Provide the (x, y) coordinate of the cell's center where the given text is located.  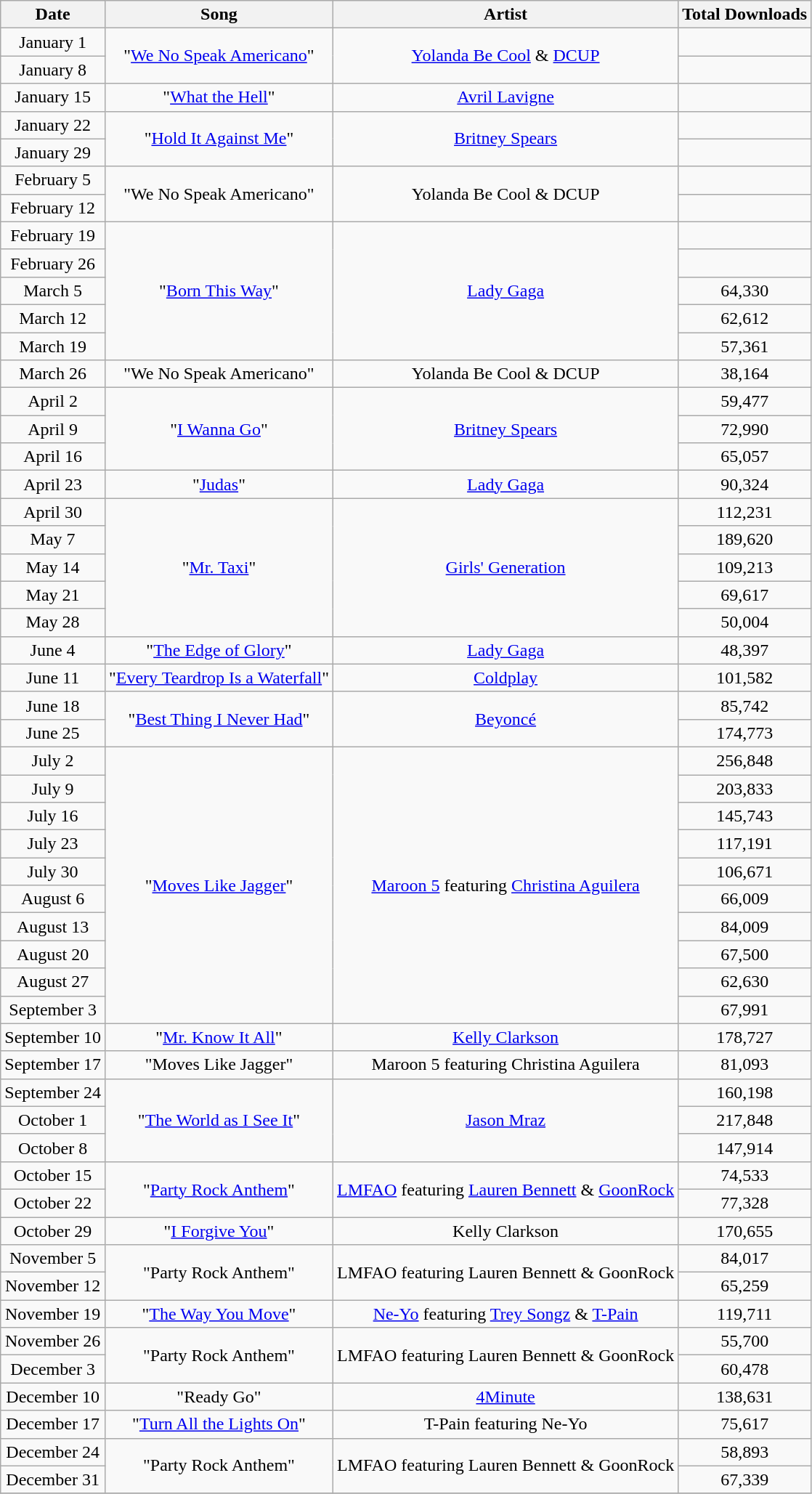
"Mr. Taxi" (219, 567)
"The World as I See It" (219, 1120)
December 3 (53, 1369)
50,004 (745, 622)
November 26 (53, 1341)
May 7 (53, 540)
160,198 (745, 1092)
256,848 (745, 760)
November 12 (53, 1286)
June 11 (53, 678)
July 2 (53, 760)
147,914 (745, 1148)
"Turn All the Lights On" (219, 1424)
February 12 (53, 208)
Girls' Generation (506, 567)
90,324 (745, 484)
November 5 (53, 1259)
"Judas" (219, 484)
September 17 (53, 1065)
September 10 (53, 1037)
174,773 (745, 733)
August 6 (53, 899)
67,991 (745, 1010)
July 23 (53, 844)
April 2 (53, 402)
189,620 (745, 540)
Date (53, 15)
February 5 (53, 180)
December 24 (53, 1452)
117,191 (745, 844)
October 8 (53, 1148)
62,630 (745, 982)
62,612 (745, 318)
Total Downloads (745, 15)
March 12 (53, 318)
138,631 (745, 1397)
May 14 (53, 567)
Song (219, 15)
69,617 (745, 595)
84,009 (745, 927)
Beyoncé (506, 719)
February 19 (53, 235)
57,361 (745, 346)
August 13 (53, 927)
81,093 (745, 1065)
59,477 (745, 402)
85,742 (745, 705)
July 9 (53, 788)
October 15 (53, 1175)
72,990 (745, 429)
"Born This Way" (219, 291)
September 3 (53, 1010)
May 28 (53, 622)
203,833 (745, 788)
66,009 (745, 899)
October 29 (53, 1231)
Ne-Yo featuring Trey Songz & T-Pain (506, 1314)
April 23 (53, 484)
April 9 (53, 429)
4Minute (506, 1397)
August 20 (53, 954)
"I Wanna Go" (219, 429)
38,164 (745, 374)
84,017 (745, 1259)
March 5 (53, 291)
September 24 (53, 1092)
60,478 (745, 1369)
December 17 (53, 1424)
December 10 (53, 1397)
August 27 (53, 982)
112,231 (745, 512)
67,500 (745, 954)
January 29 (53, 153)
217,848 (745, 1120)
January 1 (53, 42)
January 22 (53, 125)
"The Edge of Glory" (219, 650)
"Mr. Know It All" (219, 1037)
"Best Thing I Never Had" (219, 719)
April 16 (53, 457)
"Every Teardrop Is a Waterfall" (219, 678)
"What the Hell" (219, 97)
67,339 (745, 1479)
February 26 (53, 263)
T-Pain featuring Ne-Yo (506, 1424)
55,700 (745, 1341)
June 4 (53, 650)
65,259 (745, 1286)
October 22 (53, 1203)
48,397 (745, 650)
Jason Mraz (506, 1120)
75,617 (745, 1424)
Avril Lavigne (506, 97)
"Ready Go" (219, 1397)
77,328 (745, 1203)
May 21 (53, 595)
July 30 (53, 872)
"The Way You Move" (219, 1314)
June 18 (53, 705)
November 19 (53, 1314)
109,213 (745, 567)
December 31 (53, 1479)
March 19 (53, 346)
October 1 (53, 1120)
January 8 (53, 70)
April 30 (53, 512)
June 25 (53, 733)
"I Forgive You" (219, 1231)
74,533 (745, 1175)
145,743 (745, 816)
101,582 (745, 678)
106,671 (745, 872)
January 15 (53, 97)
July 16 (53, 816)
Coldplay (506, 678)
Artist (506, 15)
March 26 (53, 374)
58,893 (745, 1452)
170,655 (745, 1231)
65,057 (745, 457)
"Hold It Against Me" (219, 139)
119,711 (745, 1314)
64,330 (745, 291)
178,727 (745, 1037)
